Identify which cell holds the provided text, then report its [x, y] central coordinate. 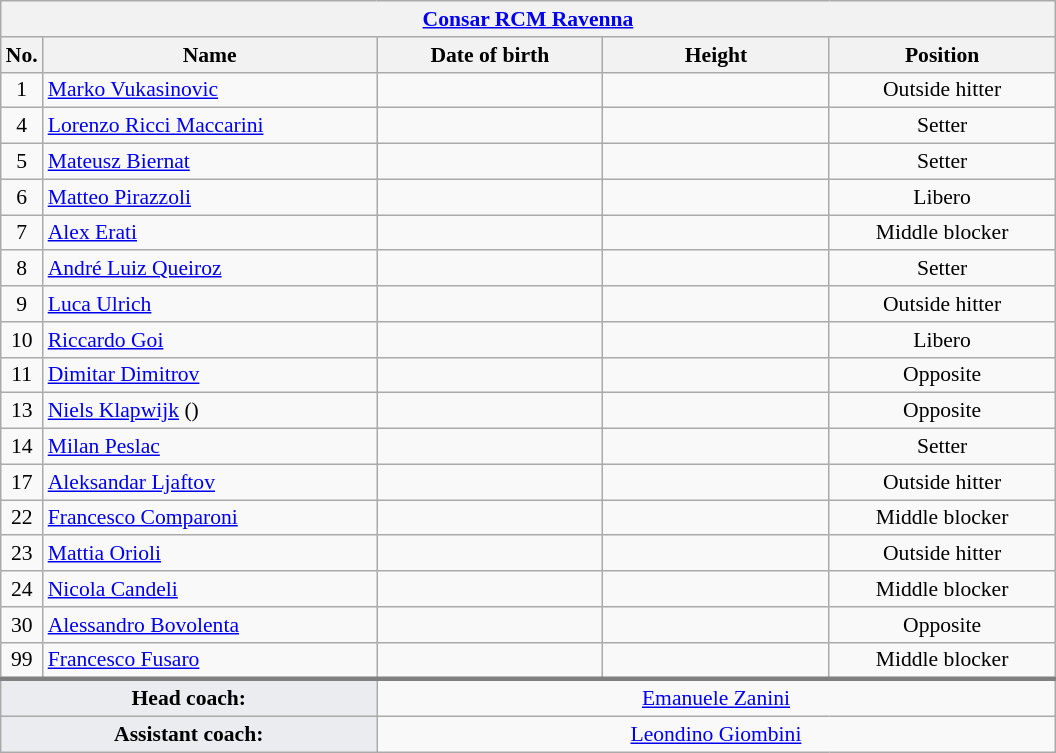
22 [22, 518]
13 [22, 411]
23 [22, 554]
Consar RCM Ravenna [528, 19]
Position [942, 55]
6 [22, 197]
24 [22, 589]
11 [22, 375]
Nicola Candeli [210, 589]
10 [22, 340]
Milan Peslac [210, 447]
17 [22, 482]
No. [22, 55]
Leondino Giombini [716, 735]
André Luiz Queiroz [210, 269]
Alessandro Bovolenta [210, 625]
14 [22, 447]
Luca Ulrich [210, 304]
Francesco Comparoni [210, 518]
Marko Vukasinovic [210, 90]
Head coach: [189, 698]
5 [22, 162]
8 [22, 269]
Height [716, 55]
Matteo Pirazzoli [210, 197]
9 [22, 304]
Mateusz Biernat [210, 162]
Alex Erati [210, 233]
7 [22, 233]
4 [22, 126]
Date of birth [490, 55]
1 [22, 90]
Mattia Orioli [210, 554]
Aleksandar Ljaftov [210, 482]
30 [22, 625]
Riccardo Goi [210, 340]
Niels Klapwijk () [210, 411]
99 [22, 660]
Francesco Fusaro [210, 660]
Emanuele Zanini [716, 698]
Assistant coach: [189, 735]
Name [210, 55]
Dimitar Dimitrov [210, 375]
Lorenzo Ricci Maccarini [210, 126]
